Scan for the cell matching the given text and deliver its [x, y] coordinate at center. 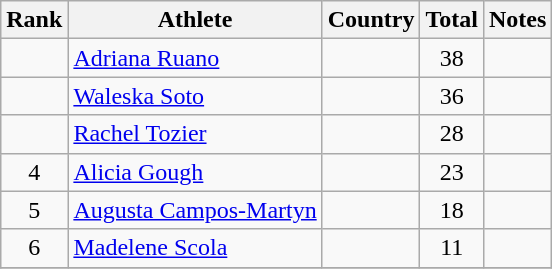
Notes [517, 20]
28 [452, 134]
Athlete [195, 20]
Rank [34, 20]
Country [371, 20]
Alicia Gough [195, 172]
Adriana Ruano [195, 58]
5 [34, 210]
Rachel Tozier [195, 134]
Augusta Campos-Martyn [195, 210]
11 [452, 248]
Waleska Soto [195, 96]
36 [452, 96]
Madelene Scola [195, 248]
6 [34, 248]
38 [452, 58]
4 [34, 172]
23 [452, 172]
Total [452, 20]
18 [452, 210]
